Pinpoint the cell where the given text exists, returning its [X, Y] midpoint coordinate. 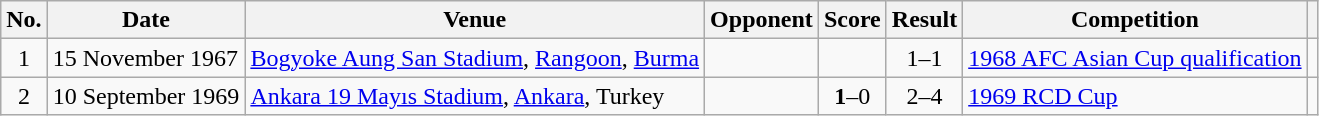
2–4 [924, 96]
1968 AFC Asian Cup qualification [1135, 58]
1 [24, 58]
Competition [1135, 20]
Result [924, 20]
Score [852, 20]
2 [24, 96]
Date [146, 20]
15 November 1967 [146, 58]
Opponent [762, 20]
10 September 1969 [146, 96]
1–1 [924, 58]
1–0 [852, 96]
No. [24, 20]
Bogyoke Aung San Stadium, Rangoon, Burma [475, 58]
Venue [475, 20]
1969 RCD Cup [1135, 96]
Ankara 19 Mayıs Stadium, Ankara, Turkey [475, 96]
